Scan for the cell matching the given text and deliver its [x, y] coordinate at center. 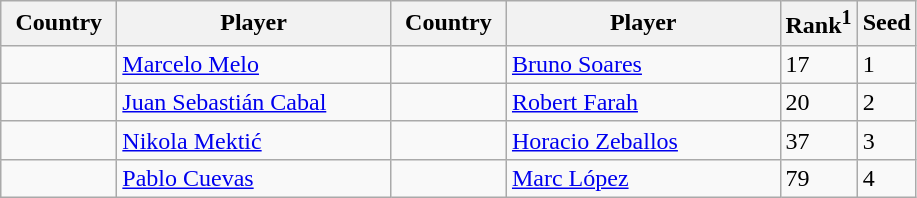
Marc López [643, 178]
Pablo Cuevas [254, 178]
3 [886, 140]
1 [886, 64]
79 [818, 178]
Bruno Soares [643, 64]
Seed [886, 24]
Horacio Zeballos [643, 140]
Rank1 [818, 24]
17 [818, 64]
Marcelo Melo [254, 64]
Robert Farah [643, 102]
Nikola Mektić [254, 140]
20 [818, 102]
Juan Sebastián Cabal [254, 102]
4 [886, 178]
2 [886, 102]
37 [818, 140]
